Return the [X, Y] coordinate for the center point of the cell that contains the specified text.  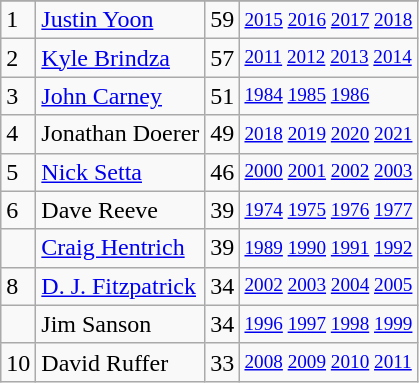
10 [18, 362]
Justin Yoon [120, 20]
Nick Setta [120, 172]
57 [222, 58]
2 [18, 58]
2002 2003 2004 2005 [328, 286]
46 [222, 172]
D. J. Fitzpatrick [120, 286]
51 [222, 96]
Kyle Brindza [120, 58]
49 [222, 134]
33 [222, 362]
2000 2001 2002 2003 [328, 172]
1989 1990 1991 1992 [328, 248]
1984 1985 1986 [328, 96]
David Ruffer [120, 362]
2015 2016 2017 2018 [328, 20]
5 [18, 172]
2008 2009 2010 2011 [328, 362]
2018 2019 2020 2021 [328, 134]
1996 1997 1998 1999 [328, 324]
Jonathan Doerer [120, 134]
Craig Hentrich [120, 248]
2011 2012 2013 2014 [328, 58]
4 [18, 134]
1 [18, 20]
Dave Reeve [120, 210]
3 [18, 96]
Jim Sanson [120, 324]
6 [18, 210]
8 [18, 286]
59 [222, 20]
John Carney [120, 96]
1974 1975 1976 1977 [328, 210]
